Scan for the cell matching the given text and deliver its (x, y) coordinate at center. 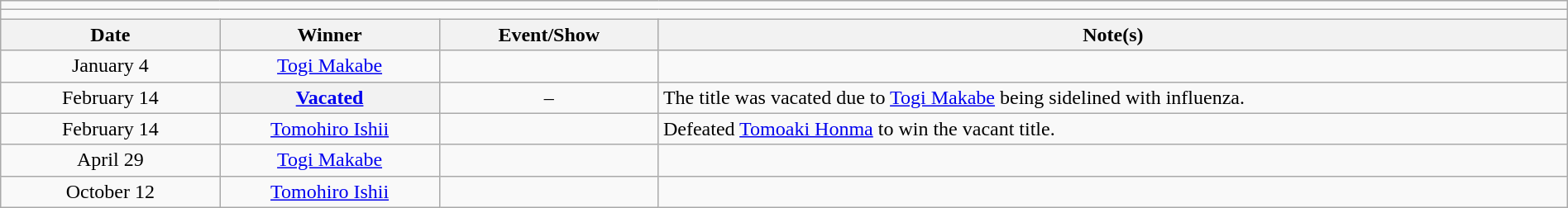
Winner (329, 35)
October 12 (111, 191)
April 29 (111, 160)
The title was vacated due to Togi Makabe being sidelined with influenza. (1113, 97)
Defeated Tomoaki Honma to win the vacant title. (1113, 129)
Vacated (329, 97)
Event/Show (549, 35)
Date (111, 35)
– (549, 97)
January 4 (111, 66)
Note(s) (1113, 35)
